Locate the cell with the specified text and output its [x, y] center coordinate. 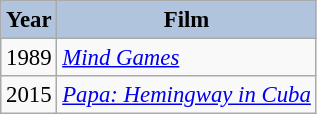
2015 [29, 95]
Mind Games [186, 58]
1989 [29, 58]
Film [186, 20]
Year [29, 20]
Papa: Hemingway in Cuba [186, 95]
